Extract the [X, Y] coordinate from the center of the cell holding the provided text.  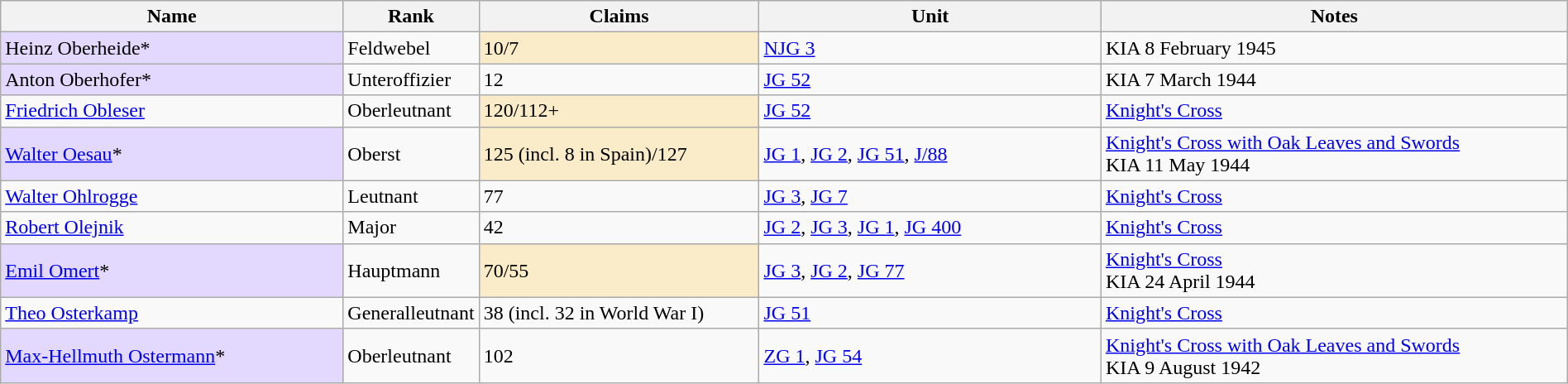
120/112+ [619, 111]
JG 51 [930, 313]
Feldwebel [411, 48]
JG 1, JG 2, JG 51, J/88 [930, 154]
Major [411, 228]
102 [619, 356]
Claims [619, 17]
KIA 7 March 1944 [1334, 79]
Unit [930, 17]
38 (incl. 32 in World War I) [619, 313]
Leutnant [411, 196]
42 [619, 228]
12 [619, 79]
Knight's Cross with Oak Leaves and SwordsKIA 11 May 1944 [1334, 154]
Friedrich Obleser [172, 111]
Notes [1334, 17]
Knight's Cross with Oak Leaves and SwordsKIA 9 August 1942 [1334, 356]
JG 3, JG 2, JG 77 [930, 270]
70/55 [619, 270]
Name [172, 17]
Hauptmann [411, 270]
Rank [411, 17]
Heinz Oberheide* [172, 48]
Generalleutnant [411, 313]
Walter Oesau* [172, 154]
10/7 [619, 48]
KIA 8 February 1945 [1334, 48]
Unteroffizier [411, 79]
JG 2, JG 3, JG 1, JG 400 [930, 228]
Robert Olejnik [172, 228]
ZG 1, JG 54 [930, 356]
Theo Osterkamp [172, 313]
Knight's CrossKIA 24 April 1944 [1334, 270]
Walter Ohlrogge [172, 196]
JG 3, JG 7 [930, 196]
77 [619, 196]
125 (incl. 8 in Spain)/127 [619, 154]
Emil Omert* [172, 270]
Max-Hellmuth Ostermann* [172, 356]
Anton Oberhofer* [172, 79]
NJG 3 [930, 48]
Oberst [411, 154]
